Output the [X, Y] coordinate of the center of the cell containing the given text.  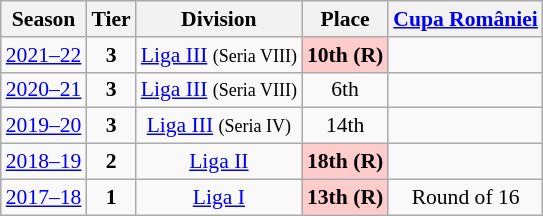
6th [345, 90]
Season [44, 19]
2020–21 [44, 90]
Liga III (Seria IV) [219, 126]
Division [219, 19]
2021–22 [44, 55]
Place [345, 19]
Cupa României [466, 19]
18th (R) [345, 162]
Round of 16 [466, 197]
Liga I [219, 197]
Tier [110, 19]
2017–18 [44, 197]
14th [345, 126]
1 [110, 197]
Liga II [219, 162]
13th (R) [345, 197]
2019–20 [44, 126]
10th (R) [345, 55]
2 [110, 162]
2018–19 [44, 162]
